Return [x, y] of the center of cell containing provided text 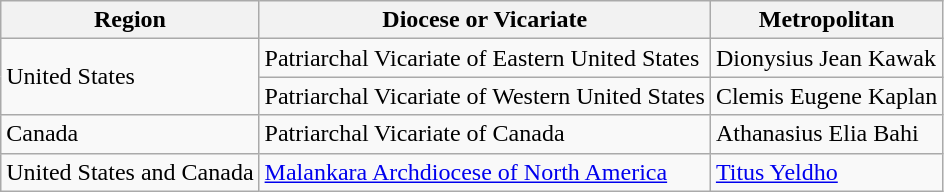
Malankara Archdiocese of North America [484, 172]
Metropolitan [826, 20]
Athanasius Elia Bahi [826, 134]
Clemis Eugene Kaplan [826, 96]
United States [130, 77]
United States and Canada [130, 172]
Titus Yeldho [826, 172]
Dionysius Jean Kawak [826, 58]
Diocese or Vicariate [484, 20]
Patriarchal Vicariate of Western United States [484, 96]
Patriarchal Vicariate of Eastern United States [484, 58]
Patriarchal Vicariate of Canada [484, 134]
Region [130, 20]
Canada [130, 134]
